Identify which cell holds the provided text, then report its (x, y) central coordinate. 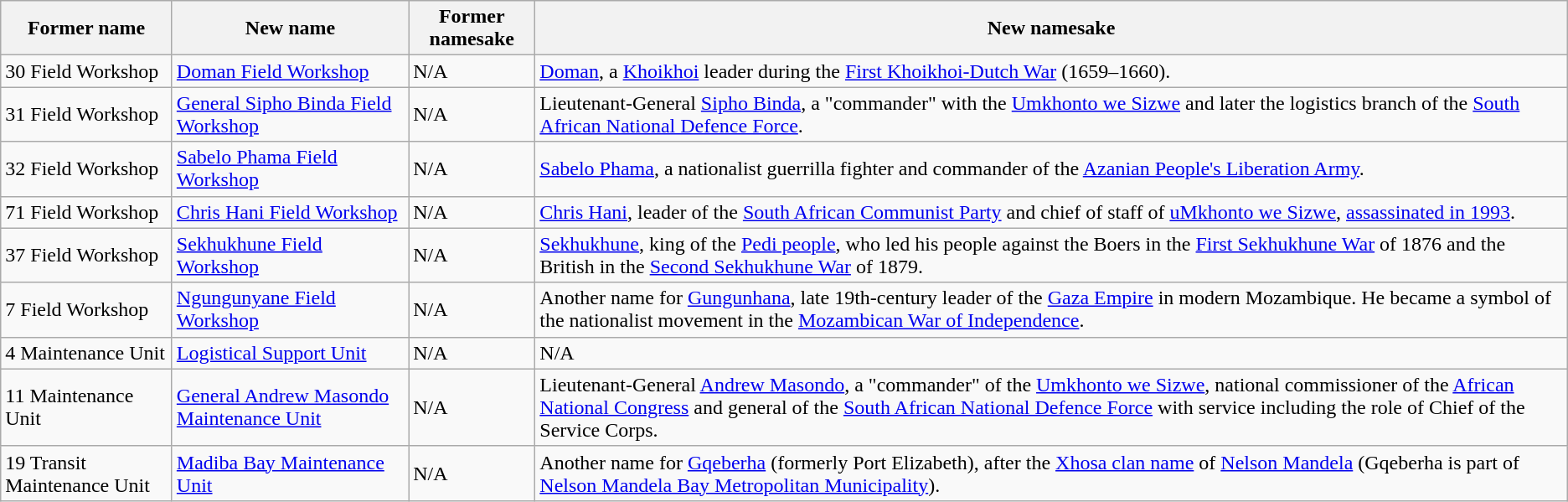
37 Field Workshop (87, 255)
New namesake (1051, 28)
7 Field Workshop (87, 310)
71 Field Workshop (87, 212)
Sabelo Phama, a nationalist guerrilla fighter and commander of the Azanian People's Liberation Army. (1051, 169)
Doman Field Workshop (290, 71)
30 Field Workshop (87, 71)
Former namesake (472, 28)
Madiba Bay Maintenance Unit (290, 473)
New name (290, 28)
Doman, a Khoikhoi leader during the First Khoikhoi-Dutch War (1659–1660). (1051, 71)
31 Field Workshop (87, 114)
General Sipho Binda Field Workshop (290, 114)
Former name (87, 28)
11 Maintenance Unit (87, 407)
Ngungunyane Field Workshop (290, 310)
4 Maintenance Unit (87, 353)
32 Field Workshop (87, 169)
Chris Hani Field Workshop (290, 212)
Chris Hani, leader of the South African Communist Party and chief of staff of uMkhonto we Sizwe, assassinated in 1993. (1051, 212)
General Andrew Masondo Maintenance Unit (290, 407)
Lieutenant-General Sipho Binda, a "commander" with the Umkhonto we Sizwe and later the logistics branch of the South African National Defence Force. (1051, 114)
Sabelo Phama Field Workshop (290, 169)
19 Transit Maintenance Unit (87, 473)
Logistical Support Unit (290, 353)
Sekhukhune Field Workshop (290, 255)
